Locate the cell with the specified text and output its (x, y) center coordinate. 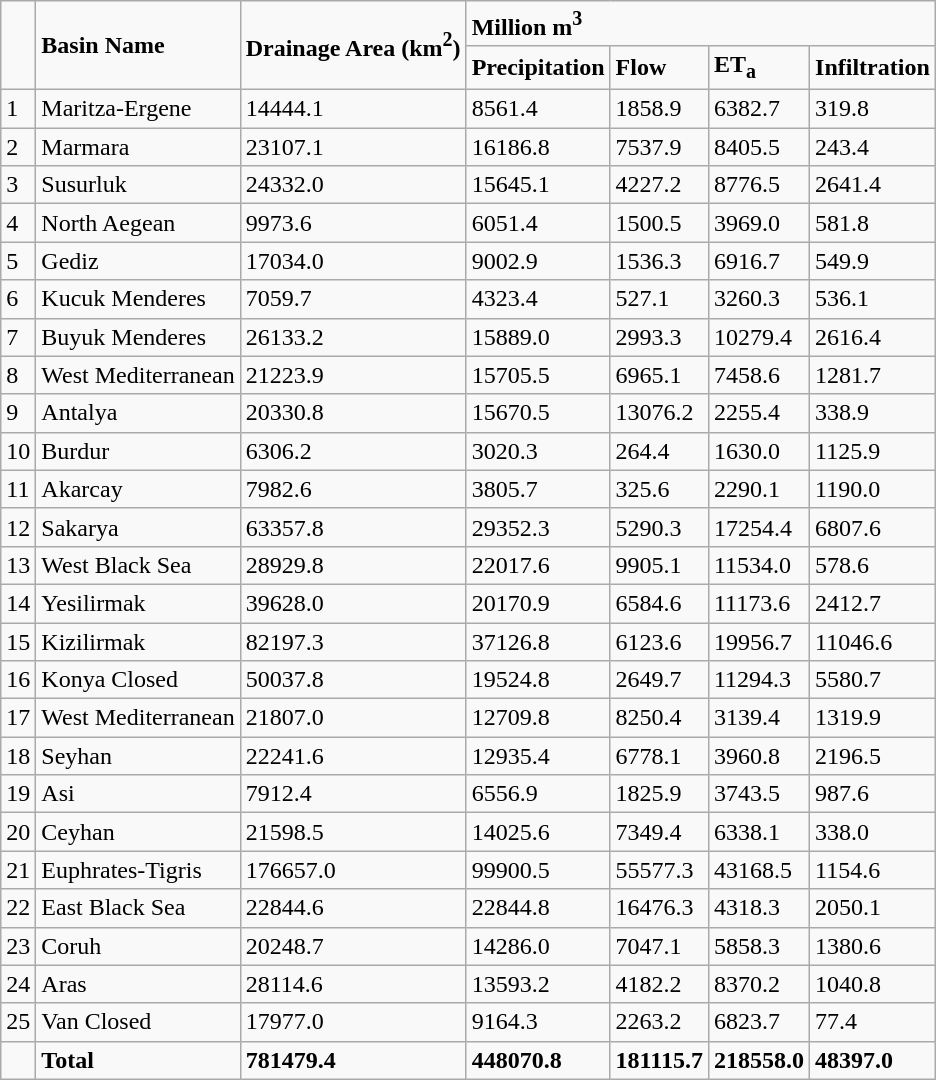
6306.2 (353, 451)
1125.9 (873, 451)
7912.4 (353, 794)
18 (18, 756)
11 (18, 489)
29352.3 (538, 527)
43168.5 (758, 870)
Million m3 (700, 24)
Konya Closed (138, 680)
77.4 (873, 1022)
Drainage Area (km2) (353, 46)
6123.6 (659, 642)
6823.7 (758, 1022)
10 (18, 451)
22844.6 (353, 908)
21807.0 (353, 718)
3 (18, 185)
2290.1 (758, 489)
13076.2 (659, 413)
5858.3 (758, 946)
Aras (138, 984)
Kizilirmak (138, 642)
218558.0 (758, 1060)
16 (18, 680)
7458.6 (758, 375)
181115.7 (659, 1060)
12935.4 (538, 756)
Burdur (138, 451)
1858.9 (659, 109)
1380.6 (873, 946)
1536.3 (659, 261)
13593.2 (538, 984)
6778.1 (659, 756)
24 (18, 984)
8405.5 (758, 147)
ETa (758, 67)
21598.5 (353, 832)
6382.7 (758, 109)
14444.1 (353, 109)
12709.8 (538, 718)
1154.6 (873, 870)
Sakarya (138, 527)
9905.1 (659, 565)
17034.0 (353, 261)
39628.0 (353, 603)
82197.3 (353, 642)
7349.4 (659, 832)
3743.5 (758, 794)
2649.7 (659, 680)
8370.2 (758, 984)
1825.9 (659, 794)
6 (18, 299)
448070.8 (538, 1060)
1500.5 (659, 223)
Van Closed (138, 1022)
2641.4 (873, 185)
Asi (138, 794)
9002.9 (538, 261)
55577.3 (659, 870)
1190.0 (873, 489)
6556.9 (538, 794)
22 (18, 908)
23 (18, 946)
14286.0 (538, 946)
17254.4 (758, 527)
19524.8 (538, 680)
8250.4 (659, 718)
Kucuk Menderes (138, 299)
37126.8 (538, 642)
19 (18, 794)
11046.6 (873, 642)
Antalya (138, 413)
Maritza-Ergene (138, 109)
15705.5 (538, 375)
Buyuk Menderes (138, 337)
3969.0 (758, 223)
Precipitation (538, 67)
Infiltration (873, 67)
26133.2 (353, 337)
1319.9 (873, 718)
25 (18, 1022)
20248.7 (353, 946)
22241.6 (353, 756)
Basin Name (138, 46)
Akarcay (138, 489)
Yesilirmak (138, 603)
12 (18, 527)
3960.8 (758, 756)
4323.4 (538, 299)
11173.6 (758, 603)
2993.3 (659, 337)
13 (18, 565)
11534.0 (758, 565)
North Aegean (138, 223)
5 (18, 261)
8561.4 (538, 109)
3139.4 (758, 718)
7059.7 (353, 299)
5580.7 (873, 680)
527.1 (659, 299)
20 (18, 832)
22017.6 (538, 565)
2616.4 (873, 337)
20330.8 (353, 413)
6965.1 (659, 375)
8776.5 (758, 185)
22844.8 (538, 908)
Susurluk (138, 185)
2412.7 (873, 603)
7982.6 (353, 489)
243.4 (873, 147)
Euphrates-Tigris (138, 870)
6807.6 (873, 527)
325.6 (659, 489)
17 (18, 718)
6338.1 (758, 832)
578.6 (873, 565)
6916.7 (758, 261)
2263.2 (659, 1022)
9973.6 (353, 223)
2255.4 (758, 413)
2 (18, 147)
4 (18, 223)
Total (138, 1060)
264.4 (659, 451)
Gediz (138, 261)
19956.7 (758, 642)
5290.3 (659, 527)
West Black Sea (138, 565)
4227.2 (659, 185)
1 (18, 109)
6051.4 (538, 223)
7047.1 (659, 946)
99900.5 (538, 870)
987.6 (873, 794)
319.8 (873, 109)
581.8 (873, 223)
28114.6 (353, 984)
15670.5 (538, 413)
21 (18, 870)
15 (18, 642)
15645.1 (538, 185)
1281.7 (873, 375)
2050.1 (873, 908)
8 (18, 375)
15889.0 (538, 337)
536.1 (873, 299)
176657.0 (353, 870)
East Black Sea (138, 908)
21223.9 (353, 375)
6584.6 (659, 603)
14025.6 (538, 832)
2196.5 (873, 756)
1630.0 (758, 451)
9164.3 (538, 1022)
50037.8 (353, 680)
9 (18, 413)
Coruh (138, 946)
23107.1 (353, 147)
24332.0 (353, 185)
4182.2 (659, 984)
Marmara (138, 147)
48397.0 (873, 1060)
549.9 (873, 261)
3260.3 (758, 299)
16186.8 (538, 147)
14 (18, 603)
16476.3 (659, 908)
10279.4 (758, 337)
Flow (659, 67)
338.9 (873, 413)
1040.8 (873, 984)
Ceyhan (138, 832)
20170.9 (538, 603)
17977.0 (353, 1022)
Seyhan (138, 756)
781479.4 (353, 1060)
338.0 (873, 832)
28929.8 (353, 565)
3020.3 (538, 451)
3805.7 (538, 489)
4318.3 (758, 908)
7537.9 (659, 147)
11294.3 (758, 680)
7 (18, 337)
63357.8 (353, 527)
